Determine the (X, Y) coordinate at the center of the cell enclosing the given text.  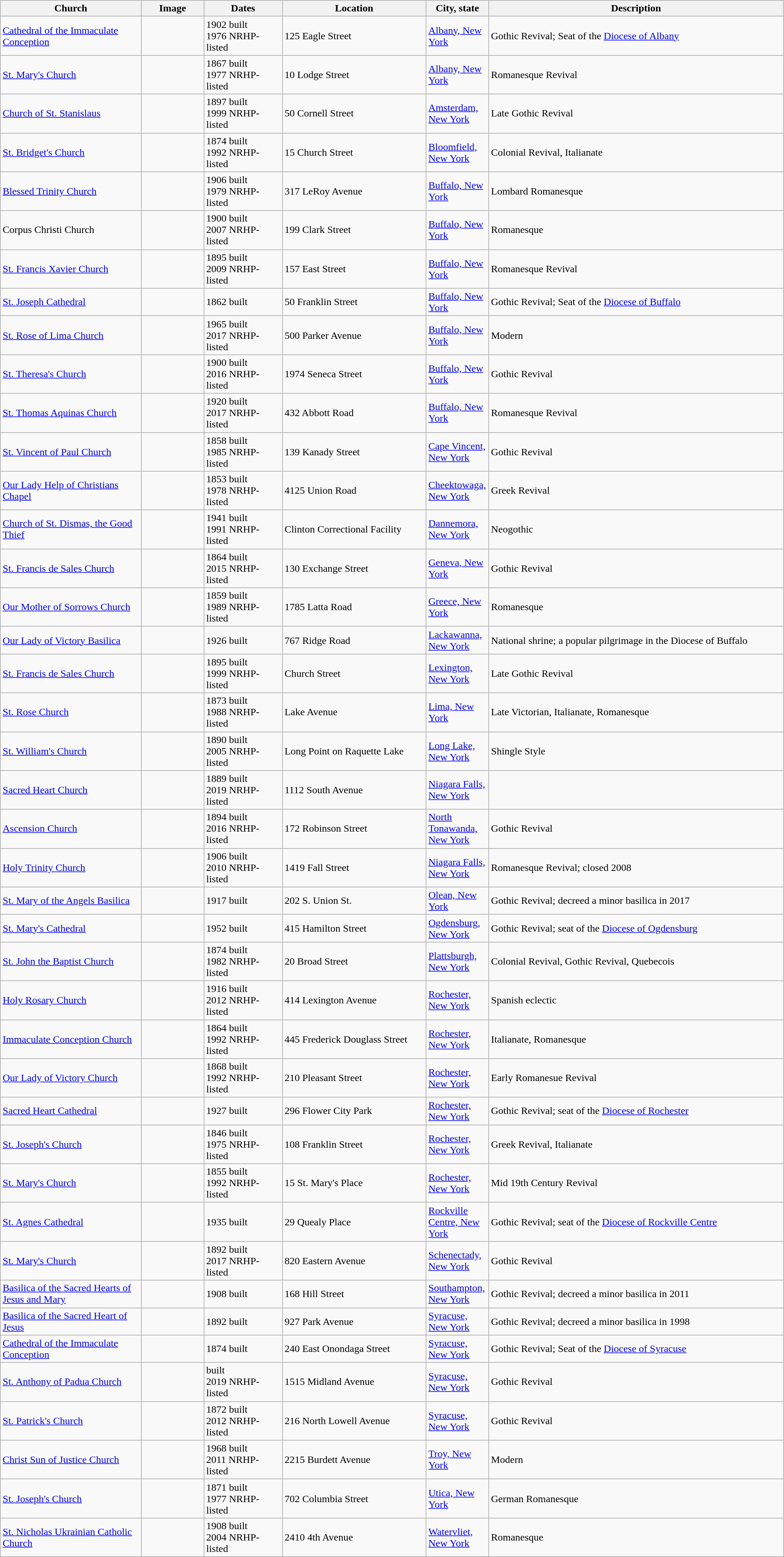
Greek Revival (636, 491)
Lackawanna, New York (457, 641)
317 LeRoy Avenue (354, 191)
1926 built (243, 641)
Basilica of the Sacred Heart of Jesus (71, 1322)
Immaculate Conception Church (71, 1039)
Spanish eclectic (636, 1000)
St. Mary of the Angels Basilica (71, 900)
20 Broad Street (354, 961)
1892 built2017 NRHP-listed (243, 1261)
210 Pleasant Street (354, 1078)
432 Abbott Road (354, 413)
1868 built1992 NRHP-listed (243, 1078)
820 Eastern Avenue (354, 1261)
168 Hill Street (354, 1294)
1920 built2017 NRHP-listed (243, 413)
North Tonawanda, New York (457, 829)
414 Lexington Avenue (354, 1000)
108 Franklin Street (354, 1144)
445 Frederick Douglass Street (354, 1039)
Dannemora, New York (457, 530)
1895 built2009 NRHP-listed (243, 269)
Watervliet, New York (457, 1537)
St. William's Church (71, 751)
29 Quealy Place (354, 1222)
St. Rose of Lima Church (71, 335)
Gothic Revival; Seat of the Diocese of Buffalo (636, 302)
1864 built2015 NRHP-listed (243, 568)
Ascension Church (71, 829)
50 Cornell Street (354, 114)
Neogothic (636, 530)
Dates (243, 8)
Utica, New York (457, 1498)
Gothic Revival; Seat of the Diocese of Syracuse (636, 1349)
1874 built1982 NRHP-listed (243, 961)
50 Franklin Street (354, 302)
1853 built1978 NRHP-listed (243, 491)
1889 built2019 NRHP-listed (243, 790)
Gothic Revival; seat of the Diocese of Rockville Centre (636, 1222)
1862 built (243, 302)
1900 built2016 NRHP-listed (243, 374)
St. Patrick's Church (71, 1421)
1952 built (243, 928)
Description (636, 8)
1974 Seneca Street (354, 374)
Geneva, New York (457, 568)
Late Victorian, Italianate, Romanesque (636, 712)
Colonial Revival, Gothic Revival, Quebecois (636, 961)
296 Flower City Park (354, 1111)
1927 built (243, 1111)
Our Lady of Victory Basilica (71, 641)
Mid 19th Century Revival (636, 1183)
130 Exchange Street (354, 568)
Plattsburgh, New York (457, 961)
Greece, New York (457, 607)
Bloomfield, New York (457, 152)
Long Lake, New York (457, 751)
St. John the Baptist Church (71, 961)
Gothic Revival; decreed a minor basilica in 1998 (636, 1322)
Church (71, 8)
1859 built1989 NRHP-listed (243, 607)
1906 built1979 NRHP-listed (243, 191)
Image (173, 8)
Long Point on Raquette Lake (354, 751)
1894 built2016 NRHP-listed (243, 829)
1902 built1976 NRHP-listed (243, 36)
Rockville Centre, New York (457, 1222)
St. Theresa's Church (71, 374)
Holy Trinity Church (71, 868)
Gothic Revival; decreed a minor basilica in 2011 (636, 1294)
15 Church Street (354, 152)
1890 built2005 NRHP-listed (243, 751)
202 S. Union St. (354, 900)
National shrine; a popular pilgrimage in the Diocese of Buffalo (636, 641)
1867 built1977 NRHP-listed (243, 75)
Blessed Trinity Church (71, 191)
2215 Burdett Avenue (354, 1460)
1897 built1999 NRHP-listed (243, 114)
Christ Sun of Justice Church (71, 1460)
1968 built2011 NRHP-listed (243, 1460)
1895 built1999 NRHP-listed (243, 673)
St. Rose Church (71, 712)
702 Columbia Street (354, 1498)
Romanesque Revival; closed 2008 (636, 868)
1864 built1992 NRHP-listed (243, 1039)
built2019 NRHP-listed (243, 1382)
1872 built2012 NRHP-listed (243, 1421)
St. Agnes Cathedral (71, 1222)
Lake Avenue (354, 712)
Corpus Christi Church (71, 230)
Cape Vincent, New York (457, 451)
1873 built1988 NRHP-listed (243, 712)
1916 built2012 NRHP-listed (243, 1000)
Colonial Revival, Italianate (636, 152)
Gothic Revival; Seat of the Diocese of Albany (636, 36)
Troy, New York (457, 1460)
Our Lady of Victory Church (71, 1078)
Our Mother of Sorrows Church (71, 607)
500 Parker Avenue (354, 335)
St. Vincent of Paul Church (71, 451)
City, state (457, 8)
Cheektowaga, New York (457, 491)
Greek Revival, Italianate (636, 1144)
1419 Fall Street (354, 868)
St. Thomas Aquinas Church (71, 413)
St. Mary's Cathedral (71, 928)
Church of St. Stanislaus (71, 114)
216 North Lowell Avenue (354, 1421)
St. Anthony of Padua Church (71, 1382)
415 Hamilton Street (354, 928)
1906 built2010 NRHP-listed (243, 868)
Gothic Revival; seat of the Diocese of Rochester (636, 1111)
Schenectady, New York (457, 1261)
Gothic Revival; decreed a minor basilica in 2017 (636, 900)
927 Park Avenue (354, 1322)
Gothic Revival; seat of the Diocese of Ogdensburg (636, 928)
Lexington, New York (457, 673)
Location (354, 8)
1941 built1991 NRHP-listed (243, 530)
172 Robinson Street (354, 829)
Lima, New York (457, 712)
1874 built1992 NRHP-listed (243, 152)
St. Francis Xavier Church (71, 269)
199 Clark Street (354, 230)
Sacred Heart Cathedral (71, 1111)
Our Lady Help of Christians Chapel (71, 491)
125 Eagle Street (354, 36)
St. Joseph Cathedral (71, 302)
1871 built1977 NRHP-listed (243, 1498)
1112 South Avenue (354, 790)
1785 Latta Road (354, 607)
Sacred Heart Church (71, 790)
Holy Rosary Church (71, 1000)
1965 built2017 NRHP-listed (243, 335)
Church of St. Dismas, the Good Thief (71, 530)
15 St. Mary's Place (354, 1183)
139 Kanady Street (354, 451)
German Romanesque (636, 1498)
1900 built2007 NRHP-listed (243, 230)
Ogdensburg, New York (457, 928)
Clinton Correctional Facility (354, 530)
1908 built (243, 1294)
St. Nicholas Ukrainian Catholic Church (71, 1537)
Olean, New York (457, 900)
157 East Street (354, 269)
Southampton, New York (457, 1294)
1874 built (243, 1349)
Italianate, Romanesque (636, 1039)
1846 built1975 NRHP-listed (243, 1144)
240 East Onondaga Street (354, 1349)
767 Ridge Road (354, 641)
1858 built1985 NRHP-listed (243, 451)
1515 Midland Avenue (354, 1382)
Church Street (354, 673)
2410 4th Avenue (354, 1537)
1855 built1992 NRHP-listed (243, 1183)
1892 built (243, 1322)
1908 built2004 NRHP-listed (243, 1537)
10 Lodge Street (354, 75)
St. Bridget's Church (71, 152)
1917 built (243, 900)
Basilica of the Sacred Hearts of Jesus and Mary (71, 1294)
1935 built (243, 1222)
Lombard Romanesque (636, 191)
4125 Union Road (354, 491)
Shingle Style (636, 751)
Early Romanesue Revival (636, 1078)
Amsterdam, New York (457, 114)
